Determine the (x, y) coordinate at the center of the cell enclosing the given text.  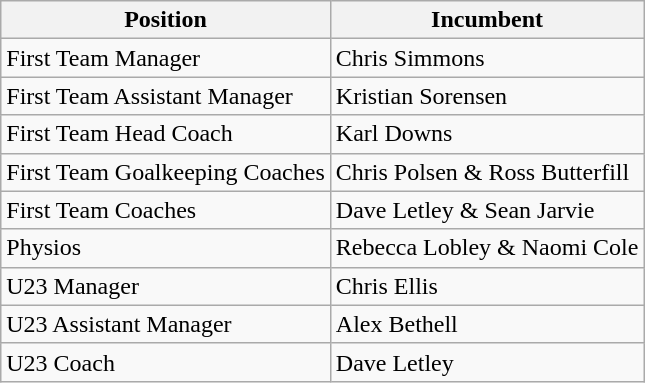
Chris Ellis (487, 286)
Position (166, 20)
First Team Head Coach (166, 134)
Chris Polsen & Ross Butterfill (487, 172)
First Team Manager (166, 58)
Karl Downs (487, 134)
U23 Manager (166, 286)
First Team Assistant Manager (166, 96)
Alex Bethell (487, 324)
Rebecca Lobley & Naomi Cole (487, 248)
Dave Letley & Sean Jarvie (487, 210)
Chris Simmons (487, 58)
First Team Goalkeeping Coaches (166, 172)
Dave Letley (487, 362)
Incumbent (487, 20)
U23 Assistant Manager (166, 324)
First Team Coaches (166, 210)
U23 Coach (166, 362)
Kristian Sorensen (487, 96)
Physios (166, 248)
